Locate the cell with the specified text and output its [x, y] center coordinate. 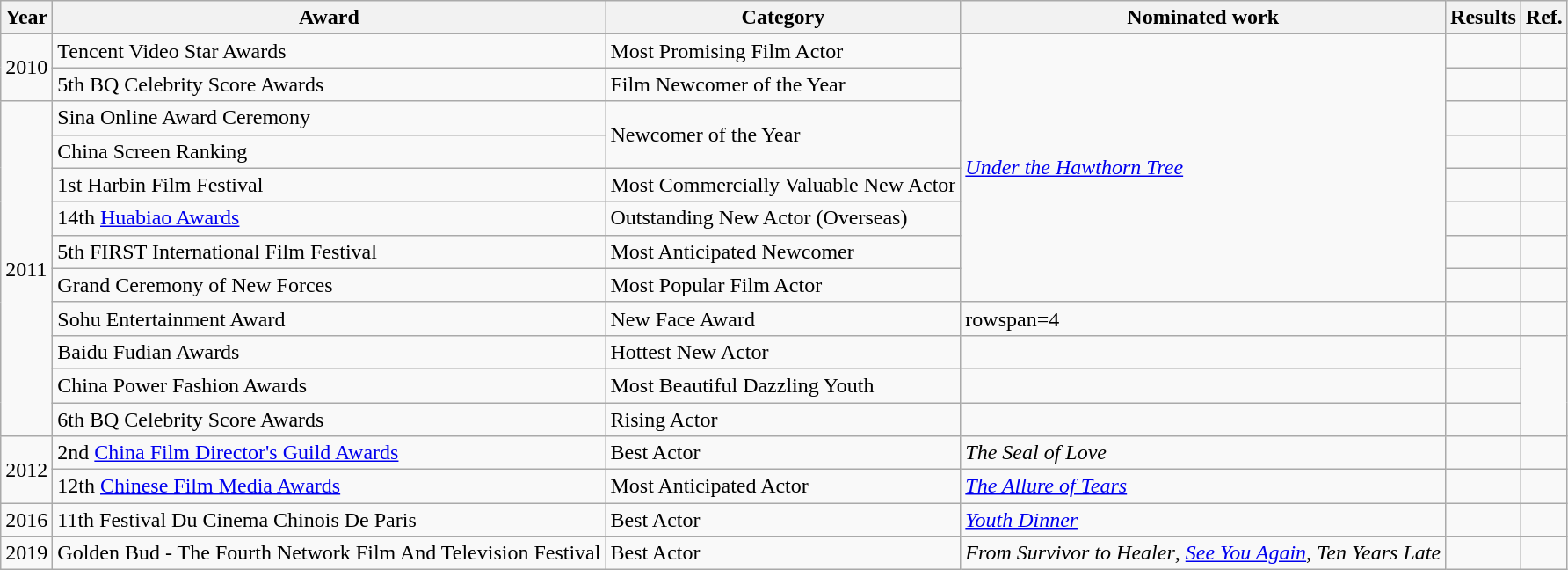
rowspan=4 [1203, 318]
Most Anticipated Actor [783, 486]
12th Chinese Film Media Awards [329, 486]
Most Promising Film Actor [783, 51]
Results [1484, 18]
Award [329, 18]
Ref. [1543, 18]
Category [783, 18]
Most Commercially Valuable New Actor [783, 185]
2019 [26, 553]
Film Newcomer of the Year [783, 84]
Sina Online Award Ceremony [329, 118]
Sohu Entertainment Award [329, 318]
Year [26, 18]
New Face Award [783, 318]
2012 [26, 470]
From Survivor to Healer, See You Again, Ten Years Late [1203, 553]
5th FIRST International Film Festival [329, 252]
China Screen Ranking [329, 151]
The Seal of Love [1203, 453]
Tencent Video Star Awards [329, 51]
Most Anticipated Newcomer [783, 252]
Under the Hawthorn Tree [1203, 168]
Nominated work [1203, 18]
Baidu Fudian Awards [329, 352]
Outstanding New Actor (Overseas) [783, 218]
Newcomer of the Year [783, 135]
2016 [26, 520]
Hottest New Actor [783, 352]
Grand Ceremony of New Forces [329, 285]
11th Festival Du Cinema Chinois De Paris [329, 520]
2nd China Film Director's Guild Awards [329, 453]
5th BQ Celebrity Score Awards [329, 84]
6th BQ Celebrity Score Awards [329, 420]
The Allure of Tears [1203, 486]
2010 [26, 68]
Most Beautiful Dazzling Youth [783, 385]
Golden Bud - The Fourth Network Film And Television Festival [329, 553]
1st Harbin Film Festival [329, 185]
Most Popular Film Actor [783, 285]
China Power Fashion Awards [329, 385]
Rising Actor [783, 420]
14th Huabiao Awards [329, 218]
Youth Dinner [1203, 520]
2011 [26, 269]
